From the cell containing the given text, extract its center point as (x, y) coordinate. 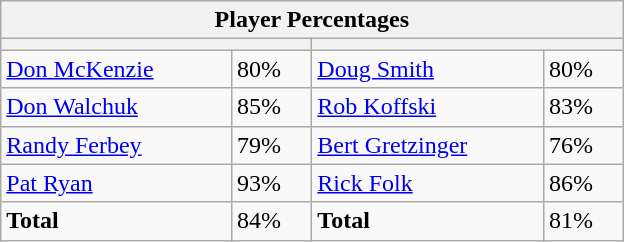
Pat Ryan (116, 183)
Rick Folk (428, 183)
Bert Gretzinger (428, 145)
83% (584, 107)
79% (272, 145)
84% (272, 221)
Don Walchuk (116, 107)
Randy Ferbey (116, 145)
Doug Smith (428, 69)
Player Percentages (312, 20)
85% (272, 107)
76% (584, 145)
93% (272, 183)
Rob Koffski (428, 107)
86% (584, 183)
Don McKenzie (116, 69)
81% (584, 221)
